Identify which cell holds the provided text, then report its [x, y] central coordinate. 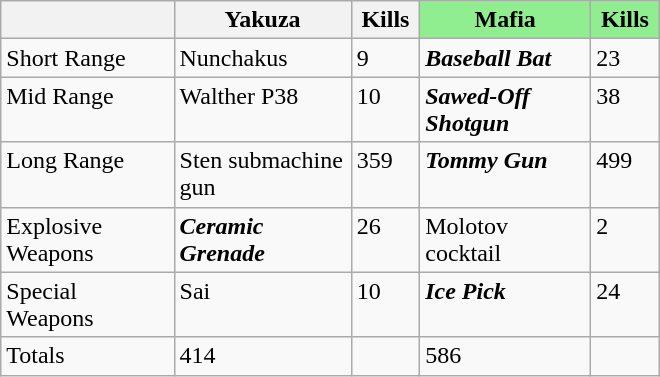
Sawed-Off Shotgun [506, 110]
Ceramic Grenade [262, 240]
Explosive Weapons [88, 240]
Short Range [88, 58]
586 [506, 356]
9 [386, 58]
Molotov cocktail [506, 240]
Yakuza [262, 20]
414 [262, 356]
Long Range [88, 174]
Walther P38 [262, 110]
23 [626, 58]
24 [626, 304]
Ice Pick [506, 304]
Sten submachine gun [262, 174]
Sai [262, 304]
Mafia [506, 20]
Mid Range [88, 110]
26 [386, 240]
Tommy Gun [506, 174]
Special Weapons [88, 304]
Nunchakus [262, 58]
Totals [88, 356]
38 [626, 110]
359 [386, 174]
Baseball Bat [506, 58]
499 [626, 174]
2 [626, 240]
